Return the [x, y] coordinate for the center point of the cell that contains the specified text.  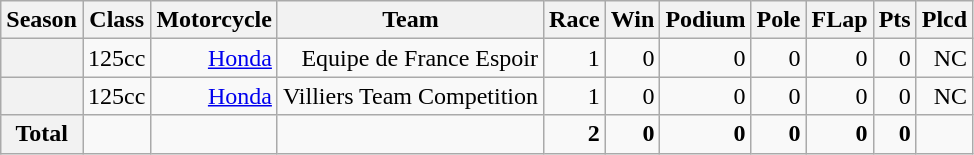
Race [575, 20]
Pts [894, 20]
2 [575, 134]
Pole [778, 20]
Win [632, 20]
FLap [840, 20]
Podium [706, 20]
Villiers Team Competition [410, 96]
Plcd [944, 20]
Class [116, 20]
Motorcycle [214, 20]
Team [410, 20]
Season [42, 20]
Equipe de France Espoir [410, 58]
Total [42, 134]
